Scan for the cell matching the given text and deliver its (X, Y) coordinate at center. 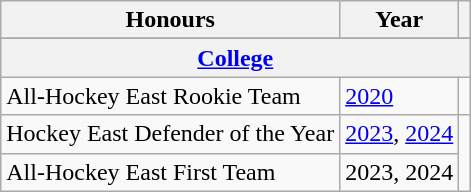
Hockey East Defender of the Year (170, 134)
Honours (170, 20)
College (236, 58)
Year (400, 20)
2020 (400, 96)
All-Hockey East Rookie Team (170, 96)
All-Hockey East First Team (170, 172)
